Return (x, y) of the center of cell containing provided text 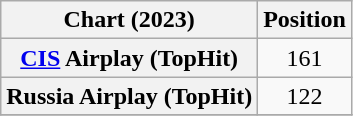
Position (305, 20)
Chart (2023) (130, 20)
Russia Airplay (TopHit) (130, 96)
CIS Airplay (TopHit) (130, 58)
122 (305, 96)
161 (305, 58)
